Detect which cell encompasses the target text, then output its (X, Y) center coordinate. 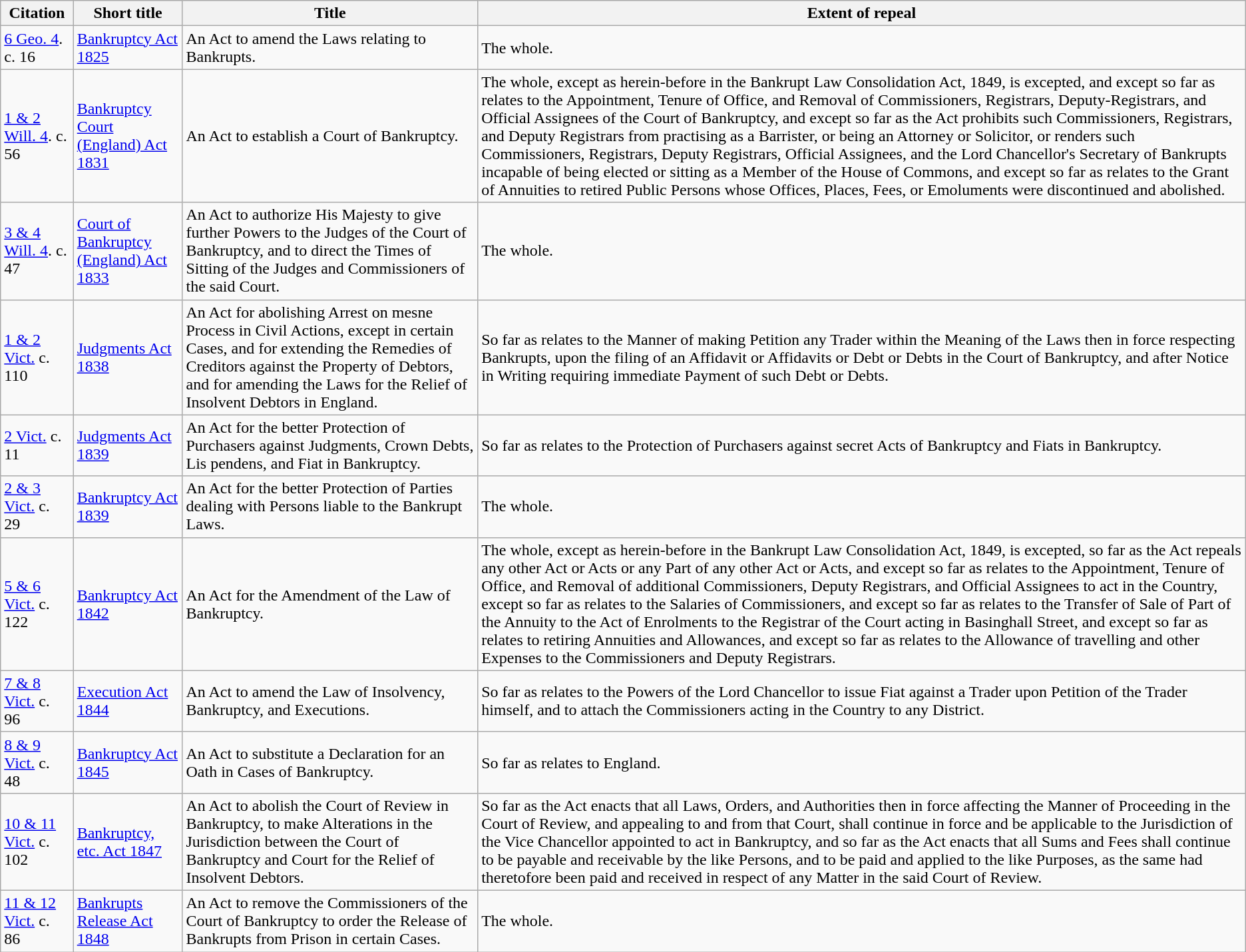
An Act to substitute a Declaration for an Oath in Cases of Bankruptcy. (330, 762)
An Act for the better Protection of Parties dealing with Persons liable to the Bankrupt Laws. (330, 507)
8 & 9 Vict. c. 48 (37, 762)
An Act to amend the Laws relating to Bankrupts. (330, 48)
10 & 11 Vict. c. 102 (37, 841)
An Act to remove the Commissioners of the Court of Bankruptcy to order the Release of Bankrupts from Prison in certain Cases. (330, 921)
Short title (128, 13)
An Act for the better Protection of Purchasers against Judgments, Crown Debts, Lis pendens, and Fiat in Bankruptcy. (330, 445)
So far as relates to England. (862, 762)
1 & 2 Vict. c. 110 (37, 357)
1 & 2 Will. 4. c. 56 (37, 136)
Bankrupts Release Act 1848 (128, 921)
2 & 3 Vict. c. 29 (37, 507)
Judgments Act 1839 (128, 445)
So far as relates to the Protection of Purchasers against secret Acts of Bankruptcy and Fiats in Bankruptcy. (862, 445)
7 & 8 Vict. c. 96 (37, 701)
Bankruptcy Act 1825 (128, 48)
Bankruptcy Act 1842 (128, 604)
Title (330, 13)
An Act for the Amendment of the Law of Bankruptcy. (330, 604)
Execution Act 1844 (128, 701)
Bankruptcy Court (England) Act 1831 (128, 136)
11 & 12 Vict. c. 86 (37, 921)
An Act to establish a Court of Bankruptcy. (330, 136)
2 Vict. c. 11 (37, 445)
Court of Bankruptcy (England) Act 1833 (128, 251)
3 & 4 Will. 4. c. 47 (37, 251)
Bankruptcy Act 1839 (128, 507)
Judgments Act 1838 (128, 357)
An Act to amend the Law of Insolvency, Bankruptcy, and Executions. (330, 701)
5 & 6 Vict. c. 122 (37, 604)
Citation (37, 13)
Bankruptcy, etc. Act 1847 (128, 841)
6 Geo. 4. c. 16 (37, 48)
Bankruptcy Act 1845 (128, 762)
Extent of repeal (862, 13)
